From the cell containing the given text, extract its center point as [X, Y] coordinate. 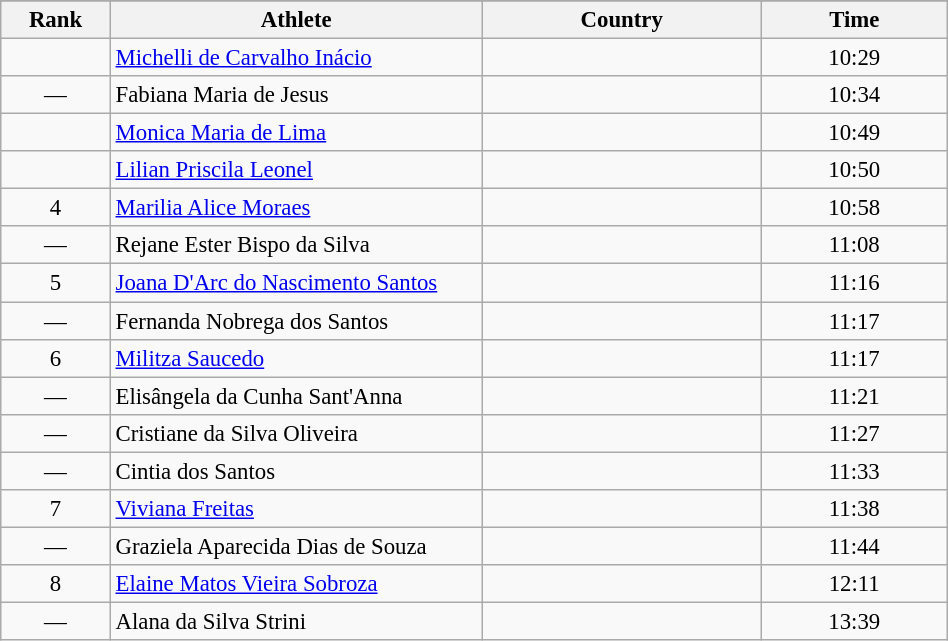
Graziela Aparecida Dias de Souza [296, 546]
Viviana Freitas [296, 509]
10:58 [854, 208]
6 [56, 358]
11:08 [854, 245]
7 [56, 509]
8 [56, 584]
Rejane Ester Bispo da Silva [296, 245]
Fabiana Maria de Jesus [296, 95]
Militza Saucedo [296, 358]
Michelli de Carvalho Inácio [296, 58]
12:11 [854, 584]
11:16 [854, 283]
Rank [56, 20]
11:44 [854, 546]
4 [56, 208]
Time [854, 20]
Athlete [296, 20]
Marilia Alice Moraes [296, 208]
Lilian Priscila Leonel [296, 170]
5 [56, 283]
11:33 [854, 471]
Monica Maria de Lima [296, 133]
Cristiane da Silva Oliveira [296, 433]
11:21 [854, 396]
Country [622, 20]
Elaine Matos Vieira Sobroza [296, 584]
11:38 [854, 509]
Cintia dos Santos [296, 471]
Elisângela da Cunha Sant'Anna [296, 396]
10:50 [854, 170]
10:29 [854, 58]
11:27 [854, 433]
Alana da Silva Strini [296, 621]
13:39 [854, 621]
10:49 [854, 133]
Fernanda Nobrega dos Santos [296, 321]
Joana D'Arc do Nascimento Santos [296, 283]
10:34 [854, 95]
